Locate the cell with the specified text and output its (X, Y) center coordinate. 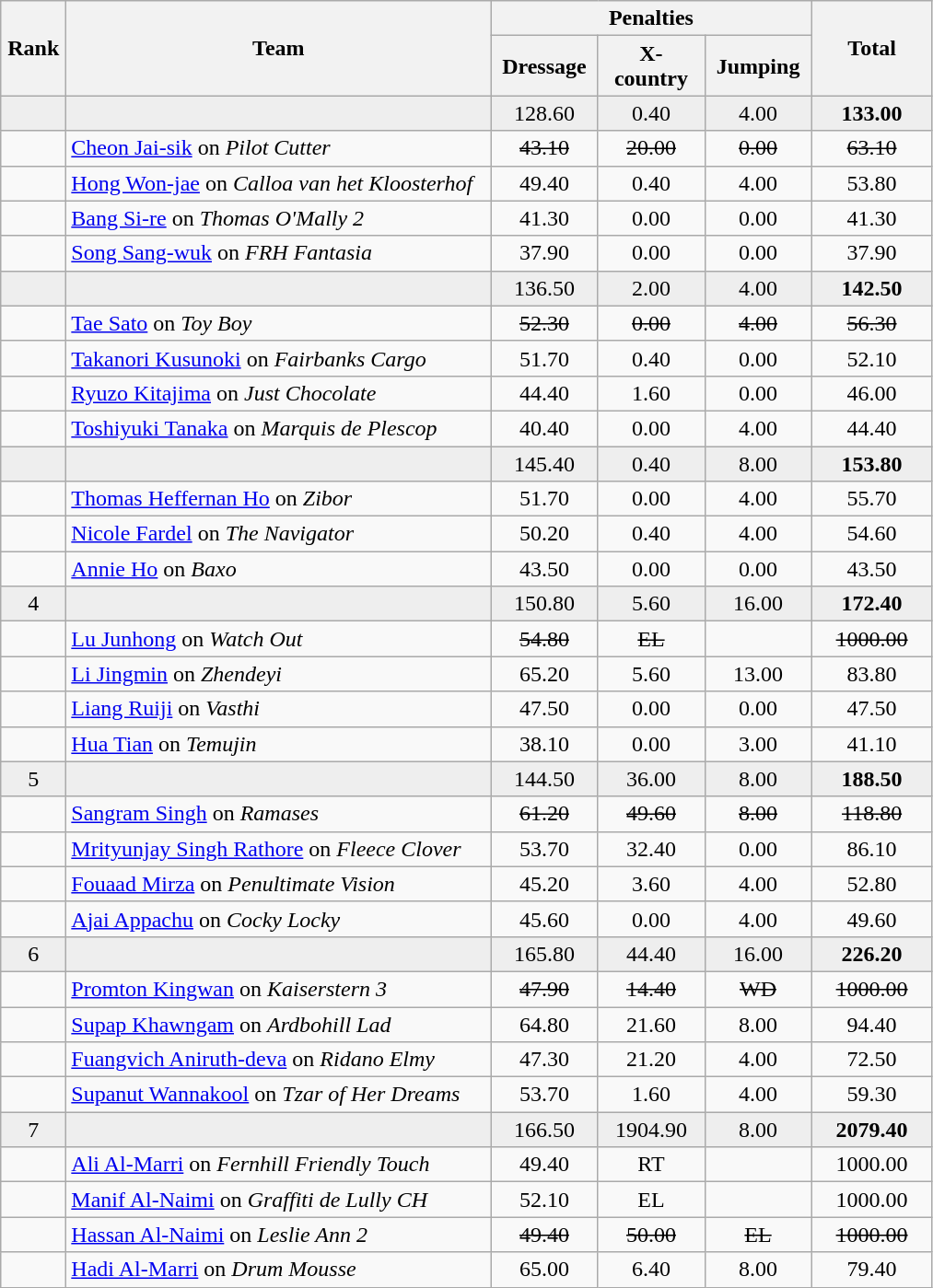
Hua Tian on Temujin (278, 744)
94.40 (871, 1025)
150.80 (544, 604)
63.10 (871, 148)
Fouaad Mirza on Penultimate Vision (278, 884)
142.50 (871, 288)
Supanut Wannakool on Tzar of Her Dreams (278, 1095)
21.20 (651, 1060)
226.20 (871, 954)
Promton Kingwan on Kaiserstern 3 (278, 989)
Hadi Al-Marri on Drum Mousse (278, 1270)
20.00 (651, 148)
52.80 (871, 884)
50.20 (544, 534)
53.80 (871, 183)
3.00 (758, 744)
Total (871, 48)
1904.90 (651, 1130)
36.00 (651, 779)
32.40 (651, 849)
136.50 (544, 288)
Hassan Al-Naimi on Leslie Ann 2 (278, 1235)
54.60 (871, 534)
72.50 (871, 1060)
RT (651, 1165)
65.20 (544, 674)
WD (758, 989)
47.90 (544, 989)
52.30 (544, 323)
144.50 (544, 779)
2079.40 (871, 1130)
5 (33, 779)
Manif Al-Naimi on Graffiti de Lully CH (278, 1200)
Penalties (651, 18)
7 (33, 1130)
Team (278, 48)
54.80 (544, 639)
Song Sang-wuk on FRH Fantasia (278, 253)
118.80 (871, 814)
3.60 (651, 884)
Cheon Jai-sik on Pilot Cutter (278, 148)
Hong Won-jae on Calloa van het Kloosterhof (278, 183)
50.00 (651, 1235)
41.10 (871, 744)
145.40 (544, 463)
Bang Si-re on Thomas O'Mally 2 (278, 218)
Ajai Appachu on Cocky Locky (278, 919)
165.80 (544, 954)
Takanori Kusunoki on Fairbanks Cargo (278, 358)
43.10 (544, 148)
13.00 (758, 674)
14.40 (651, 989)
56.30 (871, 323)
2.00 (651, 288)
65.00 (544, 1270)
6 (33, 954)
Mrityunjay Singh Rathore on Fleece Clover (278, 849)
Thomas Heffernan Ho on Zibor (278, 499)
Dressage (544, 66)
Nicole Fardel on The Navigator (278, 534)
83.80 (871, 674)
45.20 (544, 884)
Ryuzo Kitajima on Just Chocolate (278, 393)
166.50 (544, 1130)
79.40 (871, 1270)
86.10 (871, 849)
X-country (651, 66)
172.40 (871, 604)
Lu Junhong on Watch Out (278, 639)
Liang Ruiji on Vasthi (278, 709)
61.20 (544, 814)
Rank (33, 48)
40.40 (544, 428)
Supap Khawngam on Ardbohill Lad (278, 1025)
64.80 (544, 1025)
6.40 (651, 1270)
Ali Al-Marri on Fernhill Friendly Touch (278, 1165)
Sangram Singh on Ramases (278, 814)
Li Jingmin on Zhendeyi (278, 674)
Tae Sato on Toy Boy (278, 323)
55.70 (871, 499)
38.10 (544, 744)
128.60 (544, 113)
133.00 (871, 113)
Toshiyuki Tanaka on Marquis de Plescop (278, 428)
59.30 (871, 1095)
Annie Ho on Baxo (278, 569)
188.50 (871, 779)
4 (33, 604)
45.60 (544, 919)
46.00 (871, 393)
Fuangvich Aniruth-deva on Ridano Elmy (278, 1060)
47.30 (544, 1060)
Jumping (758, 66)
21.60 (651, 1025)
153.80 (871, 463)
